Pinpoint the cell where the given text exists, returning its [X, Y] midpoint coordinate. 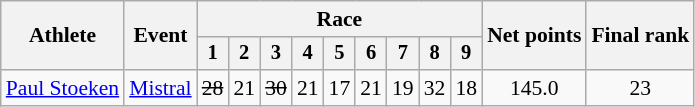
32 [435, 88]
Paul Stoeken [62, 88]
7 [403, 54]
3 [276, 54]
6 [371, 54]
Race [340, 19]
145.0 [534, 88]
Final rank [640, 36]
28 [213, 88]
4 [308, 54]
23 [640, 88]
30 [276, 88]
Net points [534, 36]
19 [403, 88]
5 [340, 54]
9 [466, 54]
Mistral [160, 88]
Event [160, 36]
8 [435, 54]
Athlete [62, 36]
1 [213, 54]
17 [340, 88]
2 [244, 54]
18 [466, 88]
